Return (X, Y) of the center of cell containing provided text 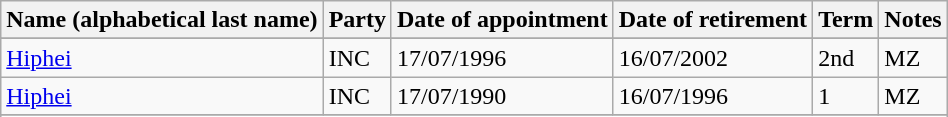
16/07/2002 (712, 58)
16/07/1996 (712, 96)
17/07/1990 (502, 96)
Term (846, 20)
Date of retirement (712, 20)
Notes (913, 20)
17/07/1996 (502, 58)
Party (357, 20)
2nd (846, 58)
Date of appointment (502, 20)
Name (alphabetical last name) (162, 20)
1 (846, 96)
